Extract the (x, y) coordinate from the center of the cell holding the provided text.  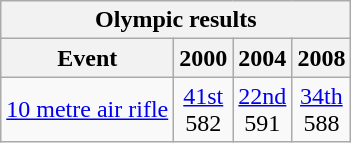
2000 (204, 58)
34th588 (322, 110)
2008 (322, 58)
Event (88, 58)
Olympic results (176, 20)
22nd591 (262, 110)
10 metre air rifle (88, 110)
2004 (262, 58)
41st582 (204, 110)
